Scan for the cell matching the given text and deliver its [X, Y] coordinate at center. 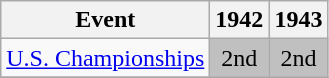
1943 [298, 20]
U.S. Championships [106, 58]
1942 [240, 20]
Event [106, 20]
